Provide the (X, Y) coordinate of the cell's center where the given text is located.  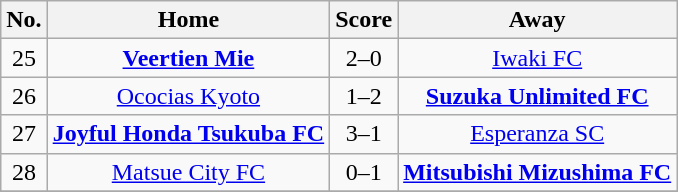
26 (24, 96)
Suzuka Unlimited FC (538, 96)
Joyful Honda Tsukuba FC (188, 134)
Veertien Mie (188, 58)
28 (24, 172)
Home (188, 20)
2–0 (364, 58)
Away (538, 20)
No. (24, 20)
0–1 (364, 172)
3–1 (364, 134)
1–2 (364, 96)
Esperanza SC (538, 134)
25 (24, 58)
Mitsubishi Mizushima FC (538, 172)
Score (364, 20)
Matsue City FC (188, 172)
Ococias Kyoto (188, 96)
27 (24, 134)
Iwaki FC (538, 58)
